Detect which cell encompasses the target text, then output its (x, y) center coordinate. 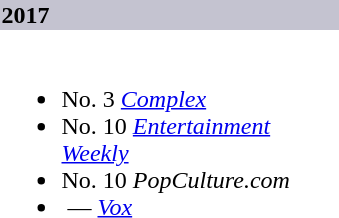
2017 (170, 15)
